Return (X, Y) of the center of cell containing provided text 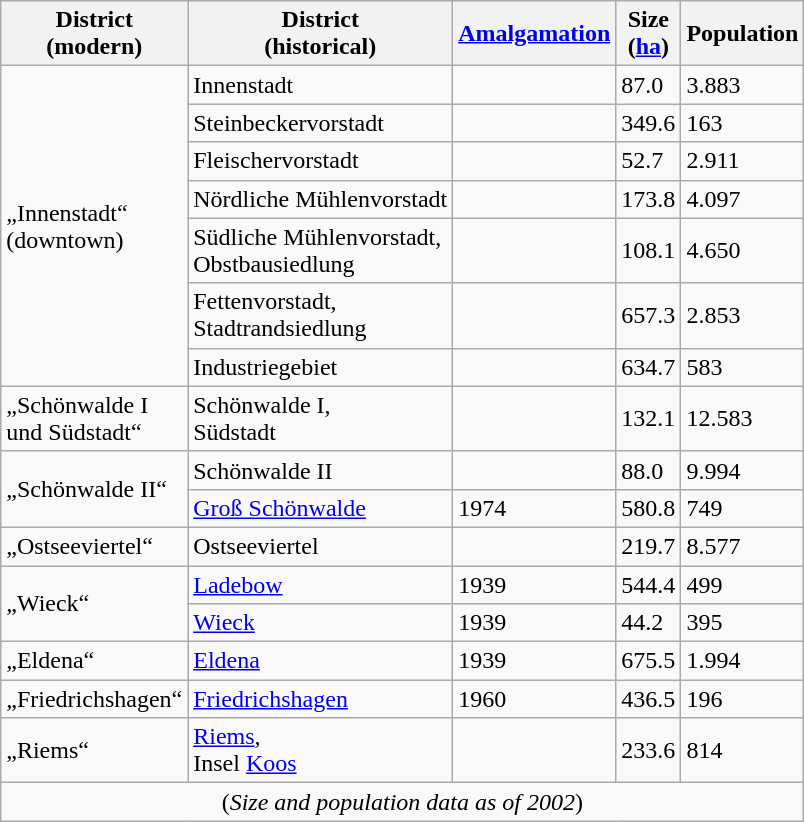
Nördliche Mühlenvorstadt (320, 199)
„Friedrichshagen“ (94, 699)
4.097 (742, 199)
(Size and population data as of 2002) (402, 802)
1960 (534, 699)
657.3 (648, 316)
349.6 (648, 123)
749 (742, 508)
Fleischervorstadt (320, 161)
675.5 (648, 661)
87.0 (648, 85)
Wieck (320, 623)
9.994 (742, 470)
583 (742, 367)
233.6 (648, 750)
108.1 (648, 250)
544.4 (648, 585)
12.583 (742, 418)
2.911 (742, 161)
173.8 (648, 199)
1974 (534, 508)
Riems,Insel Koos (320, 750)
132.1 (648, 418)
Fettenvorstadt,Stadtrandsiedlung (320, 316)
580.8 (648, 508)
Eldena (320, 661)
Size(ha) (648, 34)
„Schönwalde Iund Südstadt“ (94, 418)
52.7 (648, 161)
„Eldena“ (94, 661)
„Riems“ (94, 750)
4.650 (742, 250)
„Ostseeviertel“ (94, 546)
Südliche Mühlenvorstadt,Obstbausiedlung (320, 250)
436.5 (648, 699)
395 (742, 623)
1.994 (742, 661)
88.0 (648, 470)
Schönwalde I,Südstadt (320, 418)
814 (742, 750)
Ladebow (320, 585)
Industriegebiet (320, 367)
Friedrichshagen (320, 699)
44.2 (648, 623)
„Schönwalde II“ (94, 489)
District(modern) (94, 34)
219.7 (648, 546)
Population (742, 34)
Innenstadt (320, 85)
3.883 (742, 85)
8.577 (742, 546)
„Innenstadt“(downtown) (94, 226)
2.853 (742, 316)
Groß Schönwalde (320, 508)
163 (742, 123)
634.7 (648, 367)
499 (742, 585)
Amalgamation (534, 34)
196 (742, 699)
„Wieck“ (94, 604)
District(historical) (320, 34)
Ostseeviertel (320, 546)
Steinbeckervorstadt (320, 123)
Schönwalde II (320, 470)
